Detect which cell encompasses the target text, then output its [x, y] center coordinate. 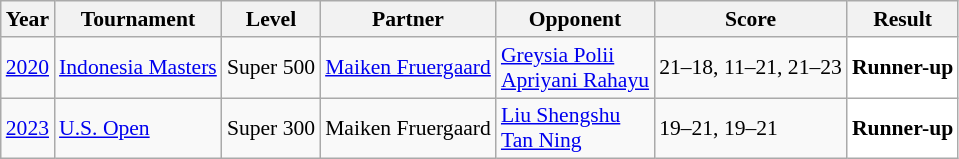
U.S. Open [138, 128]
21–18, 11–21, 21–23 [750, 68]
19–21, 19–21 [750, 128]
Super 500 [271, 68]
Score [750, 19]
Year [28, 19]
Opponent [575, 19]
Result [902, 19]
Partner [408, 19]
Liu Shengshu Tan Ning [575, 128]
2023 [28, 128]
Greysia Polii Apriyani Rahayu [575, 68]
2020 [28, 68]
Level [271, 19]
Tournament [138, 19]
Indonesia Masters [138, 68]
Super 300 [271, 128]
